Detect which cell encompasses the target text, then output its [X, Y] center coordinate. 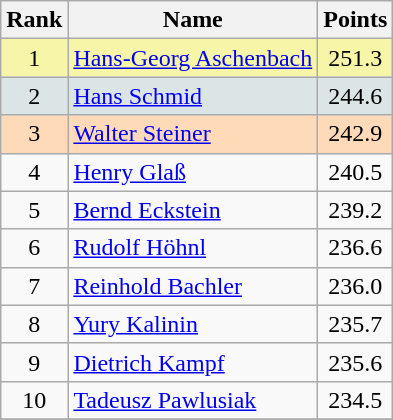
4 [34, 172]
8 [34, 324]
240.5 [356, 172]
5 [34, 210]
236.0 [356, 286]
235.7 [356, 324]
251.3 [356, 58]
236.6 [356, 248]
Rudolf Höhnl [193, 248]
Walter Steiner [193, 134]
Tadeusz Pawlusiak [193, 400]
Name [193, 20]
Rank [34, 20]
Bernd Eckstein [193, 210]
7 [34, 286]
234.5 [356, 400]
6 [34, 248]
Yury Kalinin [193, 324]
Dietrich Kampf [193, 362]
2 [34, 96]
242.9 [356, 134]
Reinhold Bachler [193, 286]
1 [34, 58]
Henry Glaß [193, 172]
239.2 [356, 210]
Hans Schmid [193, 96]
3 [34, 134]
Points [356, 20]
10 [34, 400]
Hans-Georg Aschenbach [193, 58]
9 [34, 362]
244.6 [356, 96]
235.6 [356, 362]
